Scan for the cell matching the given text and deliver its [X, Y] coordinate at center. 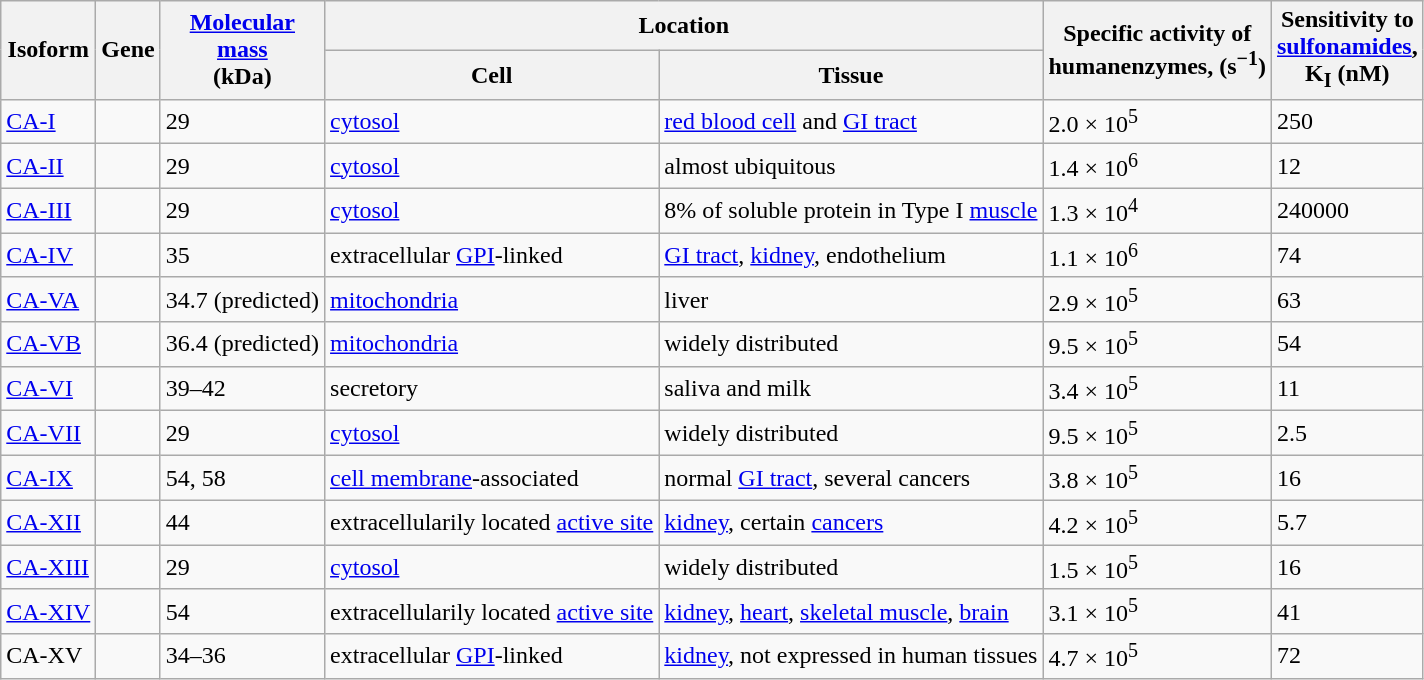
CA-XIII [48, 568]
41 [1347, 612]
34–36 [242, 656]
12 [1347, 166]
CA-II [48, 166]
CA-VI [48, 388]
34.7 (predicted) [242, 300]
kidney, heart, skeletal muscle, brain [851, 612]
CA-XIV [48, 612]
cell membrane-associated [492, 478]
CA-VII [48, 434]
3.4 × 105 [1157, 388]
CA-IV [48, 256]
39–42 [242, 388]
35 [242, 256]
3.8 × 105 [1157, 478]
Molecular mass (kDa) [242, 50]
almost ubiquitous [851, 166]
54, 58 [242, 478]
Location [684, 26]
CA-XV [48, 656]
44 [242, 522]
1.3 × 104 [1157, 210]
2.0 × 105 [1157, 122]
36.4 (predicted) [242, 344]
CA-VA [48, 300]
74 [1347, 256]
240000 [1347, 210]
normal GI tract, several cancers [851, 478]
GI tract, kidney, endothelium [851, 256]
Cell [492, 74]
CA-XII [48, 522]
2.9 × 105 [1157, 300]
red blood cell and GI tract [851, 122]
CA-IX [48, 478]
CA-I [48, 122]
CA-III [48, 210]
1.5 × 105 [1157, 568]
kidney, certain cancers [851, 522]
63 [1347, 300]
secretory [492, 388]
Gene [128, 50]
8% of soluble protein in Type I muscle [851, 210]
5.7 [1347, 522]
1.1 × 106 [1157, 256]
4.2 × 105 [1157, 522]
Isoform [48, 50]
liver [851, 300]
CA-VB [48, 344]
saliva and milk [851, 388]
72 [1347, 656]
kidney, not expressed in human tissues [851, 656]
1.4 × 106 [1157, 166]
Sensitivity to sulfonamides, KI (nM) [1347, 50]
Tissue [851, 74]
3.1 × 105 [1157, 612]
4.7 × 105 [1157, 656]
2.5 [1347, 434]
Specific activity of humanenzymes, (s−1) [1157, 50]
250 [1347, 122]
11 [1347, 388]
